Capture the cell that displays the provided text and extract its [X, Y] central coordinate. 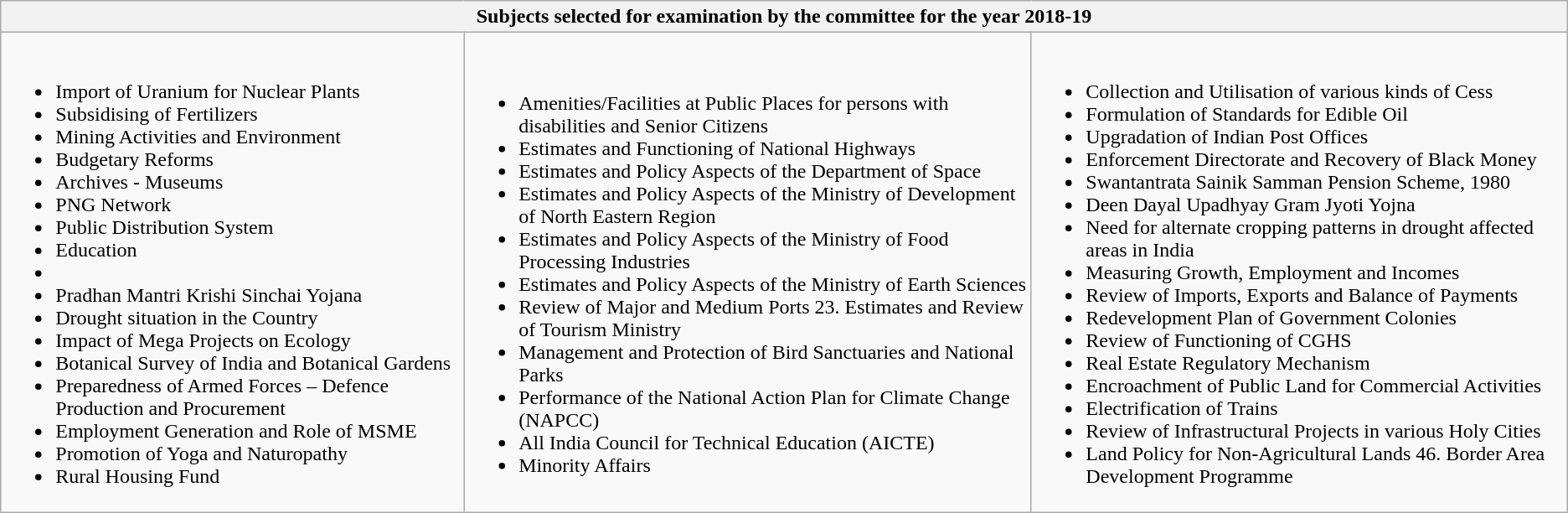
Subjects selected for examination by the committee for the year 2018-19 [784, 17]
